For the text-containing cell, return its midpoint in (x, y) coordinate format. 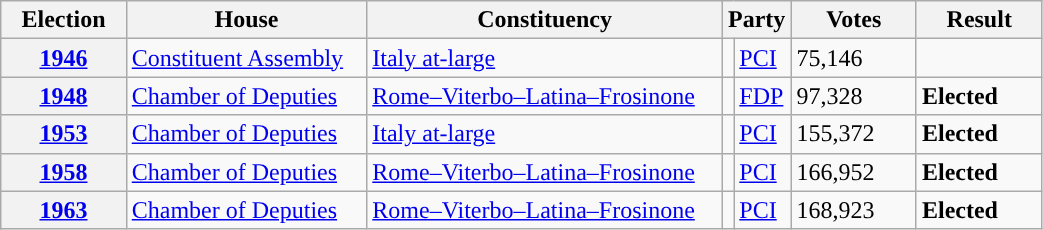
FDP (762, 96)
166,952 (854, 172)
Party (756, 20)
1946 (64, 58)
168,923 (854, 210)
Constituency (545, 20)
97,328 (854, 96)
House (246, 20)
1963 (64, 210)
1953 (64, 134)
Election (64, 20)
1958 (64, 172)
75,146 (854, 58)
1948 (64, 96)
155,372 (854, 134)
Votes (854, 20)
Constituent Assembly (246, 58)
Result (979, 20)
